Return [X, Y] of the center of cell containing provided text 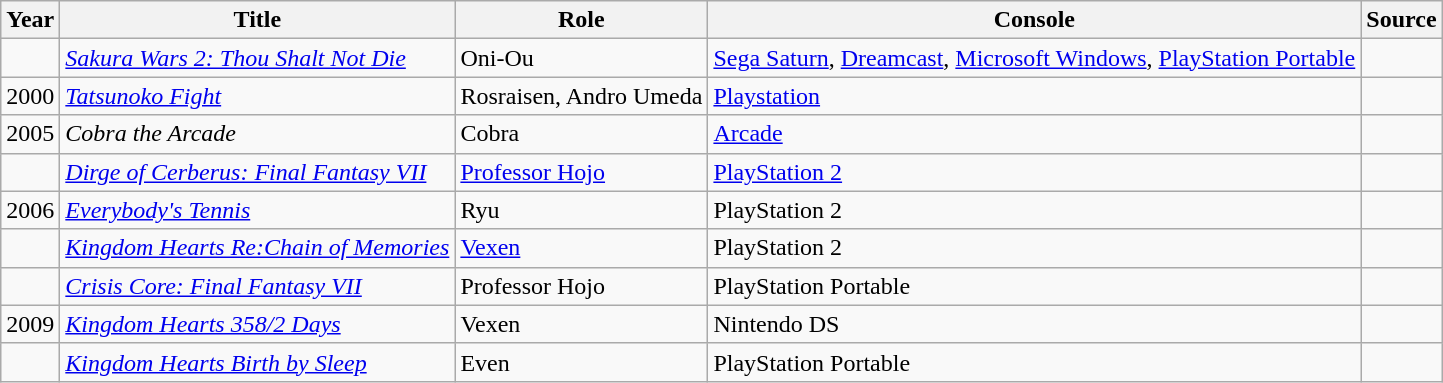
Kingdom Hearts Re:Chain of Memories [258, 248]
Kingdom Hearts Birth by Sleep [258, 362]
Title [258, 20]
Oni-Ou [582, 58]
Tatsunoko Fight [258, 96]
Rosraisen, Andro Umeda [582, 96]
Year [30, 20]
Kingdom Hearts 358/2 Days [258, 324]
Even [582, 362]
Dirge of Cerberus: Final Fantasy VII [258, 172]
Nintendo DS [1034, 324]
2000 [30, 96]
Cobra [582, 134]
Sakura Wars 2: Thou Shalt Not Die [258, 58]
Playstation [1034, 96]
Everybody's Tennis [258, 210]
2006 [30, 210]
Source [1402, 20]
Cobra the Arcade [258, 134]
Sega Saturn, Dreamcast, Microsoft Windows, PlayStation Portable [1034, 58]
Ryu [582, 210]
2005 [30, 134]
Console [1034, 20]
Role [582, 20]
Crisis Core: Final Fantasy VII [258, 286]
Arcade [1034, 134]
2009 [30, 324]
